Locate the cell with the specified text and output its [x, y] center coordinate. 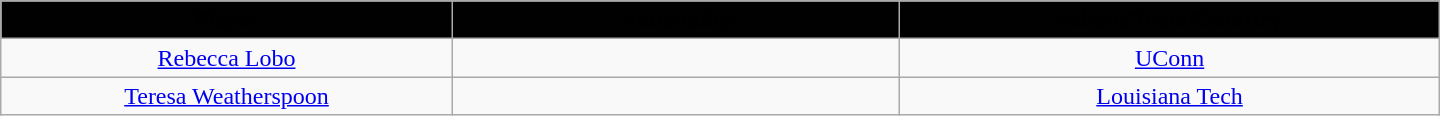
Rebecca Lobo [227, 58]
School/Team/Country [1170, 20]
Player [227, 20]
Nationality [676, 20]
Louisiana Tech [1170, 96]
UConn [1170, 58]
Teresa Weatherspoon [227, 96]
